Output the [X, Y] coordinate of the center of the cell containing the given text.  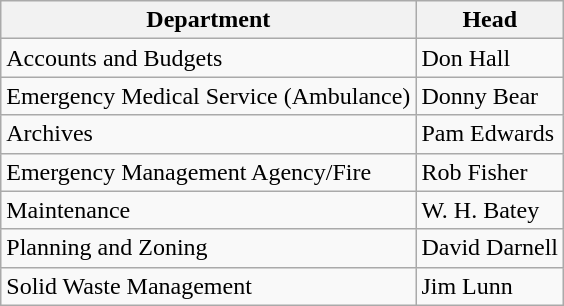
Archives [208, 134]
Department [208, 20]
Maintenance [208, 210]
Emergency Medical Service (Ambulance) [208, 96]
W. H. Batey [490, 210]
Planning and Zoning [208, 248]
Rob Fisher [490, 172]
Emergency Management Agency/Fire [208, 172]
Jim Lunn [490, 286]
Pam Edwards [490, 134]
Solid Waste Management [208, 286]
Head [490, 20]
Donny Bear [490, 96]
Don Hall [490, 58]
Accounts and Budgets [208, 58]
David Darnell [490, 248]
